Detect which cell encompasses the target text, then output its [x, y] center coordinate. 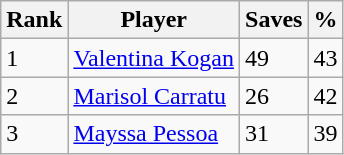
2 [34, 96]
Saves [274, 20]
Mayssa Pessoa [154, 134]
Rank [34, 20]
% [326, 20]
Valentina Kogan [154, 58]
39 [326, 134]
Player [154, 20]
43 [326, 58]
31 [274, 134]
42 [326, 96]
Marisol Carratu [154, 96]
26 [274, 96]
49 [274, 58]
3 [34, 134]
1 [34, 58]
